Return the (X, Y) coordinate for the center point of the cell that contains the specified text.  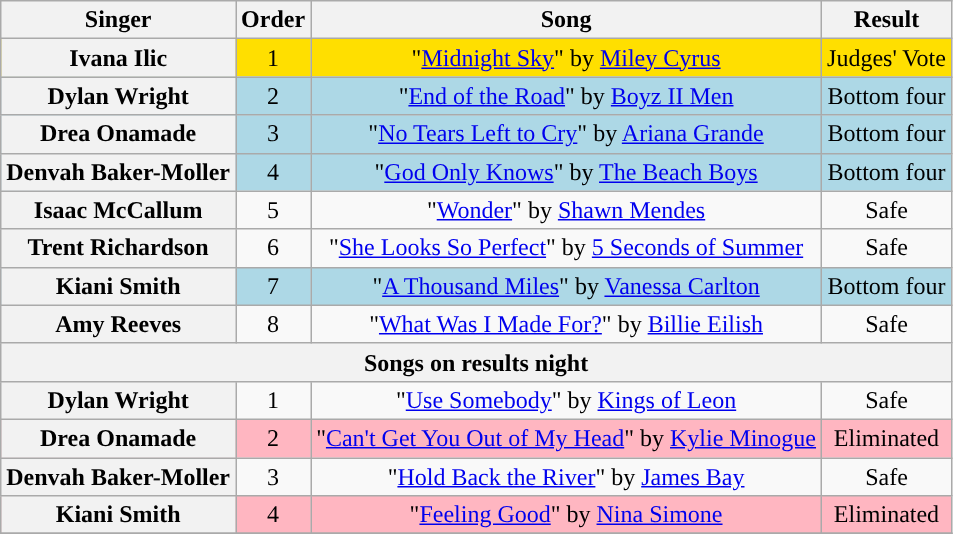
Ivana Ilic (118, 58)
"No Tears Left to Cry" by Ariana Grande (566, 134)
"Can't Get You Out of My Head" by Kylie Minogue (566, 438)
"What Was I Made For?" by Billie Eilish (566, 324)
"God Only Knows" by The Beach Boys (566, 172)
Song (566, 20)
"Midnight Sky" by Miley Cyrus (566, 58)
Trent Richardson (118, 248)
Result (887, 20)
5 (274, 210)
"Wonder" by Shawn Mendes (566, 210)
"A Thousand Miles" by Vanessa Carlton (566, 286)
7 (274, 286)
"She Looks So Perfect" by 5 Seconds of Summer (566, 248)
6 (274, 248)
Isaac McCallum (118, 210)
"End of the Road" by Boyz II Men (566, 96)
Judges' Vote (887, 58)
Amy Reeves (118, 324)
"Hold Back the River" by James Bay (566, 477)
8 (274, 324)
Order (274, 20)
"Use Somebody" by Kings of Leon (566, 400)
Songs on results night (476, 362)
Singer (118, 20)
"Feeling Good" by Nina Simone (566, 515)
